Search for the cell housing the specified text and yield its (X, Y) center coordinate. 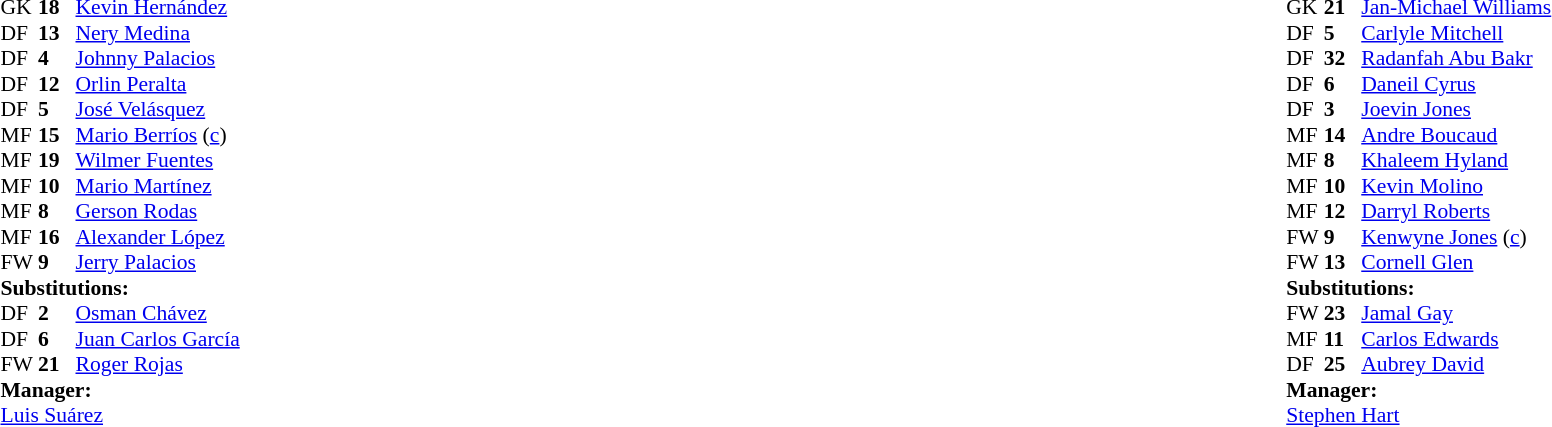
Carlos Edwards (1456, 339)
Daneil Cyrus (1456, 84)
14 (1343, 135)
Joevin Jones (1456, 109)
16 (57, 237)
11 (1343, 339)
Aubrey David (1456, 365)
15 (57, 135)
Jerry Palacios (158, 263)
Kenwyne Jones (c) (1456, 237)
Mario Berríos (c) (158, 135)
Jamal Gay (1456, 313)
23 (1343, 313)
Wilmer Fuentes (158, 161)
32 (1343, 59)
Khaleem Hyland (1456, 161)
Nery Medina (158, 33)
3 (1343, 109)
Osman Chávez (158, 313)
21 (57, 365)
Orlin Peralta (158, 84)
2 (57, 313)
Cornell Glen (1456, 263)
Mario Martínez (158, 186)
José Velásquez (158, 109)
4 (57, 59)
Kevin Molino (1456, 186)
Darryl Roberts (1456, 211)
Carlyle Mitchell (1456, 33)
Juan Carlos García (158, 339)
19 (57, 161)
Alexander López (158, 237)
Gerson Rodas (158, 211)
25 (1343, 365)
Andre Boucaud (1456, 135)
Roger Rojas (158, 365)
Radanfah Abu Bakr (1456, 59)
Johnny Palacios (158, 59)
